Extract the [x, y] coordinate from the center of the cell holding the provided text.  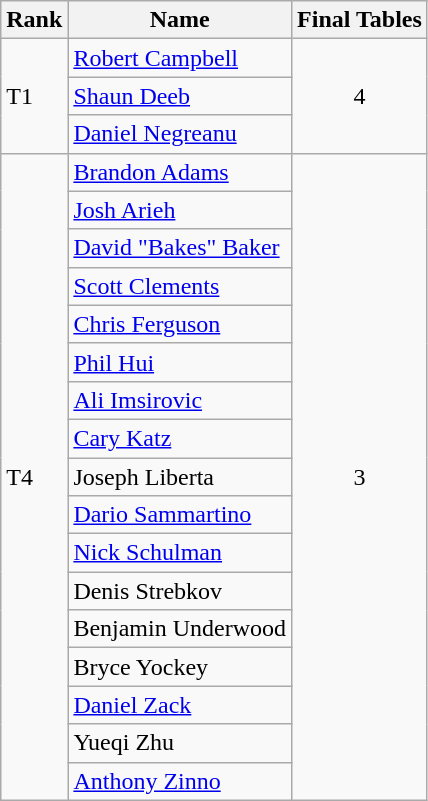
T4 [34, 476]
Bryce Yockey [180, 667]
Joseph Liberta [180, 477]
3 [360, 476]
Benjamin Underwood [180, 629]
Daniel Negreanu [180, 134]
Phil Hui [180, 362]
Ali Imsirovic [180, 400]
Nick Schulman [180, 553]
Denis Strebkov [180, 591]
Anthony Zinno [180, 781]
T1 [34, 96]
Chris Ferguson [180, 324]
Brandon Adams [180, 172]
4 [360, 96]
David "Bakes" Baker [180, 248]
Cary Katz [180, 438]
Rank [34, 20]
Robert Campbell [180, 58]
Scott Clements [180, 286]
Final Tables [360, 20]
Name [180, 20]
Dario Sammartino [180, 515]
Yueqi Zhu [180, 743]
Josh Arieh [180, 210]
Shaun Deeb [180, 96]
Daniel Zack [180, 705]
